Scan for the cell matching the given text and deliver its [X, Y] coordinate at center. 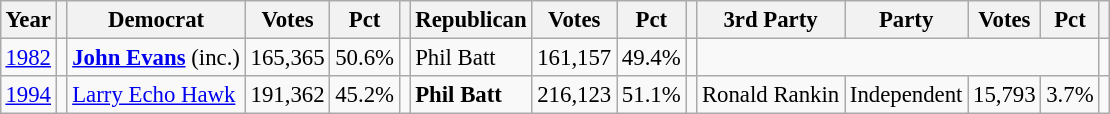
49.4% [652, 57]
Independent [906, 95]
1994 [28, 95]
3rd Party [771, 20]
216,123 [574, 95]
165,365 [288, 57]
Ronald Rankin [771, 95]
3.7% [1070, 95]
Year [28, 20]
50.6% [364, 57]
Republican [471, 20]
191,362 [288, 95]
161,157 [574, 57]
51.1% [652, 95]
Party [906, 20]
John Evans (inc.) [156, 57]
Larry Echo Hawk [156, 95]
1982 [28, 57]
45.2% [364, 95]
15,793 [1004, 95]
Democrat [156, 20]
